Capture the cell that displays the provided text and extract its (x, y) central coordinate. 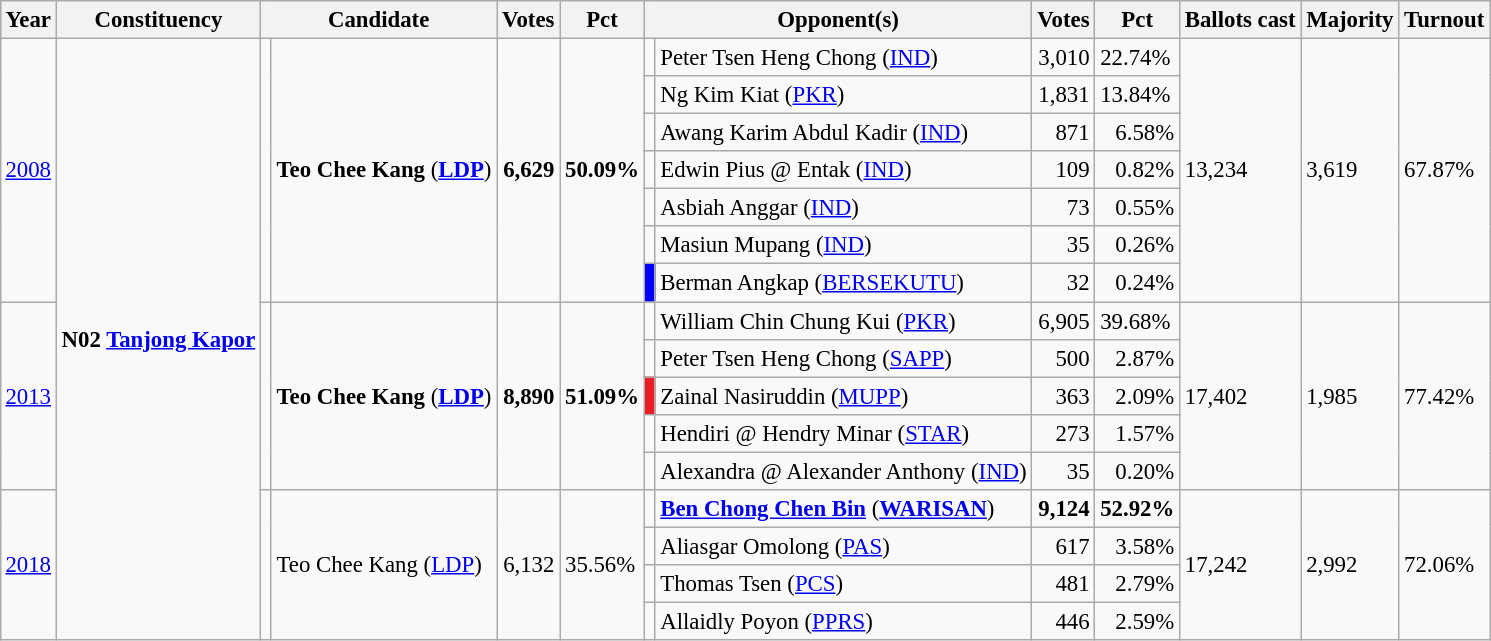
2.09% (1138, 396)
0.55% (1138, 208)
3,010 (1064, 57)
2,992 (1350, 564)
6,905 (1064, 321)
32 (1064, 283)
17,242 (1240, 564)
6,132 (528, 564)
22.74% (1138, 57)
2.87% (1138, 358)
Edwin Pius @ Entak (IND) (844, 170)
1.57% (1138, 433)
617 (1064, 546)
3,619 (1350, 170)
2018 (28, 564)
Berman Angkap (BERSEKUTU) (844, 283)
500 (1064, 358)
1,985 (1350, 396)
Ben Chong Chen Bin (WARISAN) (844, 508)
Awang Karim Abdul Kadir (IND) (844, 133)
3.58% (1138, 546)
William Chin Chung Kui (PKR) (844, 321)
72.06% (1444, 564)
481 (1064, 584)
871 (1064, 133)
67.87% (1444, 170)
35.56% (602, 564)
Allaidly Poyon (PPRS) (844, 621)
2013 (28, 396)
8,890 (528, 396)
Ballots cast (1240, 20)
73 (1064, 208)
0.20% (1138, 471)
Peter Tsen Heng Chong (SAPP) (844, 358)
446 (1064, 621)
Peter Tsen Heng Chong (IND) (844, 57)
6.58% (1138, 133)
Aliasgar Omolong (PAS) (844, 546)
109 (1064, 170)
9,124 (1064, 508)
51.09% (602, 396)
Thomas Tsen (PCS) (844, 584)
1,831 (1064, 95)
Hendiri @ Hendry Minar (STAR) (844, 433)
Alexandra @ Alexander Anthony (IND) (844, 471)
Asbiah Anggar (IND) (844, 208)
Turnout (1444, 20)
Year (28, 20)
N02 Tanjong Kapor (158, 339)
Ng Kim Kiat (PKR) (844, 95)
Candidate (379, 20)
363 (1064, 396)
273 (1064, 433)
Majority (1350, 20)
0.82% (1138, 170)
17,402 (1240, 396)
50.09% (602, 170)
0.26% (1138, 245)
52.92% (1138, 508)
Zainal Nasiruddin (MUPP) (844, 396)
2.59% (1138, 621)
6,629 (528, 170)
Constituency (158, 20)
Masiun Mupang (IND) (844, 245)
39.68% (1138, 321)
Opponent(s) (838, 20)
13,234 (1240, 170)
2.79% (1138, 584)
0.24% (1138, 283)
13.84% (1138, 95)
77.42% (1444, 396)
2008 (28, 170)
